Capture the cell that displays the provided text and extract its [X, Y] central coordinate. 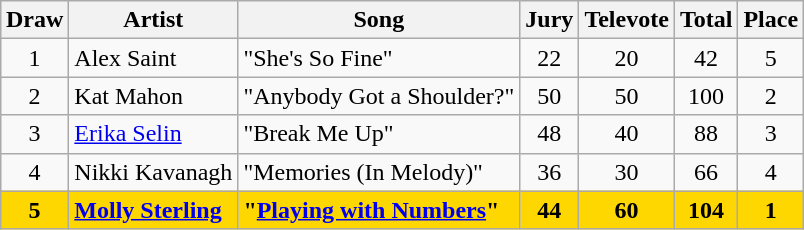
20 [626, 58]
Erika Selin [154, 134]
Televote [626, 20]
42 [706, 58]
Alex Saint [154, 58]
Kat Mahon [154, 96]
Draw [34, 20]
Nikki Kavanagh [154, 172]
36 [550, 172]
Molly Sterling [154, 210]
Place [771, 20]
44 [550, 210]
40 [626, 134]
Song [379, 20]
66 [706, 172]
"Playing with Numbers" [379, 210]
Artist [154, 20]
"Break Me Up" [379, 134]
"She's So Fine" [379, 58]
48 [550, 134]
30 [626, 172]
22 [550, 58]
"Memories (In Melody)" [379, 172]
88 [706, 134]
Total [706, 20]
104 [706, 210]
Jury [550, 20]
100 [706, 96]
60 [626, 210]
"Anybody Got a Shoulder?" [379, 96]
